Provide the (x, y) coordinate of the cell's center where the given text is located.  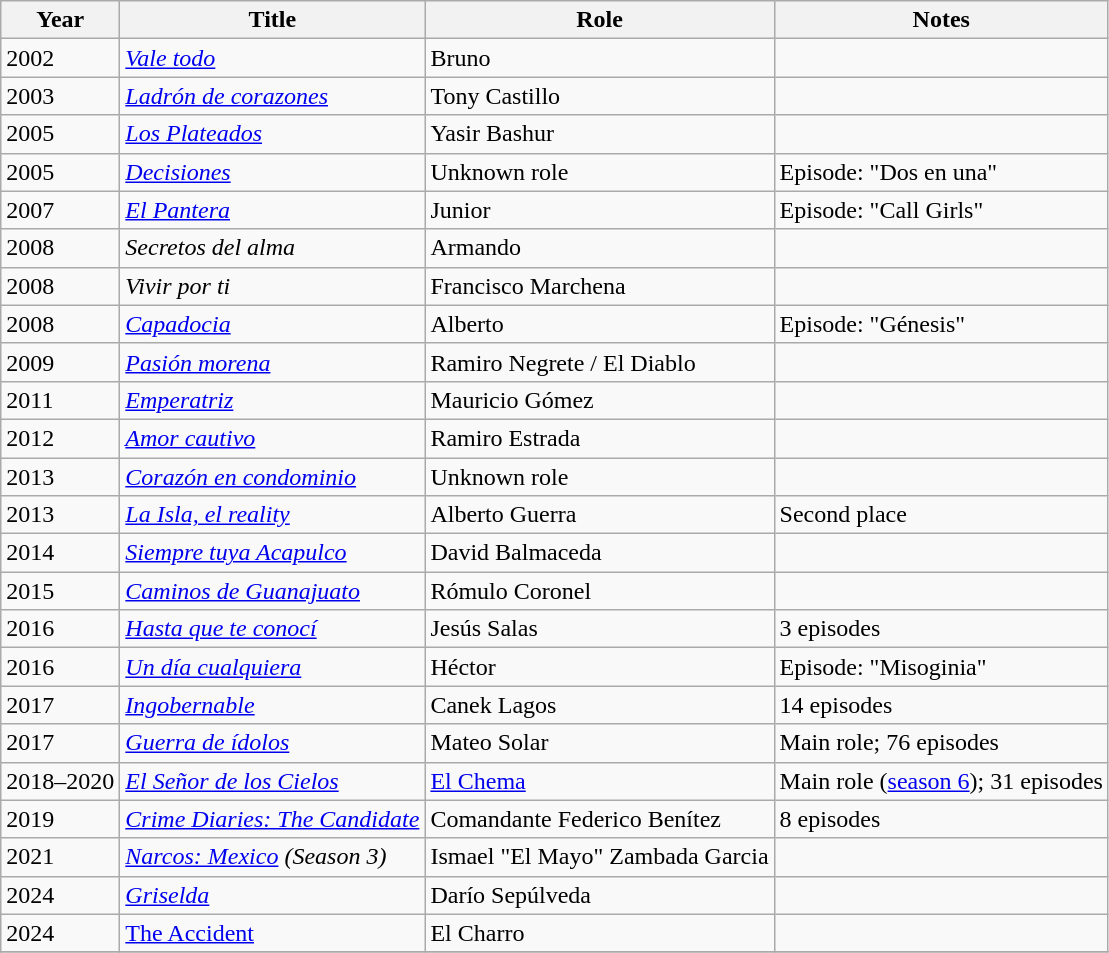
Caminos de Guanajuato (272, 591)
14 episodes (941, 705)
Secretos del alma (272, 248)
Comandante Federico Benítez (600, 819)
The Accident (272, 933)
Siempre tuya Acapulco (272, 553)
Vale todo (272, 58)
2012 (60, 438)
Notes (941, 20)
Junior (600, 210)
Armando (600, 248)
2018–2020 (60, 781)
Main role; 76 episodes (941, 743)
Capadocia (272, 324)
El Pantera (272, 210)
Pasión morena (272, 362)
Ladrón de corazones (272, 96)
Role (600, 20)
Tony Castillo (600, 96)
Los Plateados (272, 134)
Darío Sepúlveda (600, 895)
2009 (60, 362)
Main role (season 6); 31 episodes (941, 781)
Episode: "Call Girls" (941, 210)
Yasir Bashur (600, 134)
Emperatriz (272, 400)
Canek Lagos (600, 705)
3 episodes (941, 629)
Year (60, 20)
La Isla, el reality (272, 515)
Mateo Solar (600, 743)
Bruno (600, 58)
Héctor (600, 667)
2019 (60, 819)
Mauricio Gómez (600, 400)
Un día cualquiera (272, 667)
El Chema (600, 781)
2021 (60, 857)
Ramiro Negrete / El Diablo (600, 362)
Francisco Marchena (600, 286)
2014 (60, 553)
Episode: "Génesis" (941, 324)
2015 (60, 591)
Decisiones (272, 172)
Episode: "Dos en una" (941, 172)
Amor cautivo (272, 438)
Crime Diaries: The Candidate (272, 819)
Jesús Salas (600, 629)
Title (272, 20)
2007 (60, 210)
Griselda (272, 895)
Ingobernable (272, 705)
8 episodes (941, 819)
Corazón en condominio (272, 477)
El Charro (600, 933)
Episode: "Misoginia" (941, 667)
Ramiro Estrada (600, 438)
Alberto (600, 324)
2003 (60, 96)
Guerra de ídolos (272, 743)
Narcos: Mexico (Season 3) (272, 857)
2002 (60, 58)
Vivir por ti (272, 286)
Second place (941, 515)
Alberto Guerra (600, 515)
Rómulo Coronel (600, 591)
Ismael "El Mayo" Zambada Garcia (600, 857)
David Balmaceda (600, 553)
El Señor de los Cielos (272, 781)
2011 (60, 400)
Hasta que te conocí (272, 629)
